Return the [X, Y] coordinate for the center point of the cell that contains the specified text.  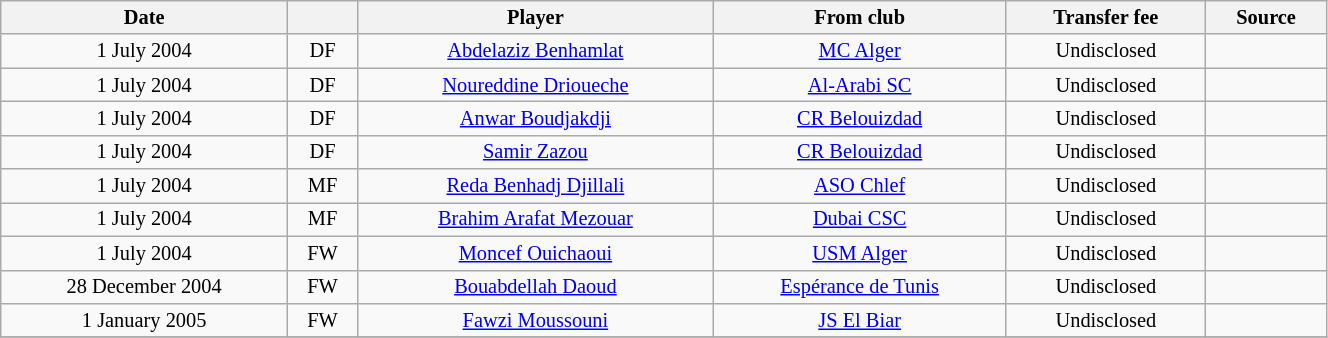
Samir Zazou [536, 152]
JS El Biar [860, 320]
Noureddine Drioueche [536, 85]
Date [144, 17]
1 January 2005 [144, 320]
Source [1266, 17]
Reda Benhadj Djillali [536, 186]
Brahim Arafat Mezouar [536, 219]
Abdelaziz Benhamlat [536, 51]
Fawzi Moussouni [536, 320]
Al-Arabi SC [860, 85]
Moncef Ouichaoui [536, 253]
Espérance de Tunis [860, 287]
USM Alger [860, 253]
ASO Chlef [860, 186]
From club [860, 17]
28 December 2004 [144, 287]
Player [536, 17]
Bouabdellah Daoud [536, 287]
MC Alger [860, 51]
Anwar Boudjakdji [536, 118]
Dubai CSC [860, 219]
Transfer fee [1106, 17]
